Determine the [X, Y] coordinate at the center of the cell enclosing the given text.  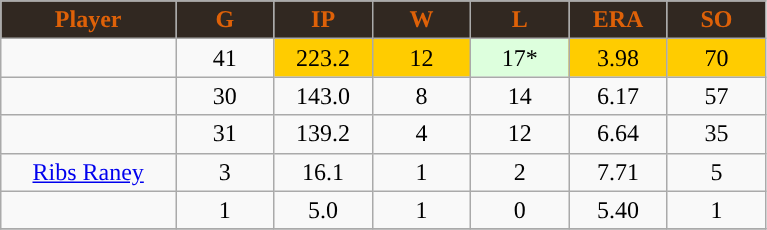
5.40 [618, 210]
3.98 [618, 58]
5 [716, 172]
31 [225, 134]
70 [716, 58]
Ribs Raney [88, 172]
L [520, 20]
0 [520, 210]
6.64 [618, 134]
223.2 [323, 58]
17* [520, 58]
3 [225, 172]
4 [421, 134]
8 [421, 96]
143.0 [323, 96]
30 [225, 96]
5.0 [323, 210]
35 [716, 134]
16.1 [323, 172]
139.2 [323, 134]
57 [716, 96]
6.17 [618, 96]
41 [225, 58]
ERA [618, 20]
Player [88, 20]
SO [716, 20]
IP [323, 20]
G [225, 20]
2 [520, 172]
14 [520, 96]
7.71 [618, 172]
W [421, 20]
